Locate the cell with the specified text and output its (X, Y) center coordinate. 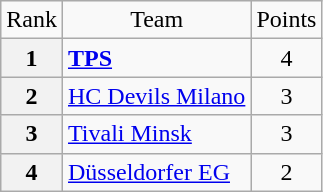
Tivali Minsk (156, 134)
1 (32, 58)
Points (286, 20)
TPS (156, 58)
Düsseldorfer EG (156, 172)
Rank (32, 20)
HC Devils Milano (156, 96)
Team (156, 20)
